For the text-containing cell, return its midpoint in [X, Y] coordinate format. 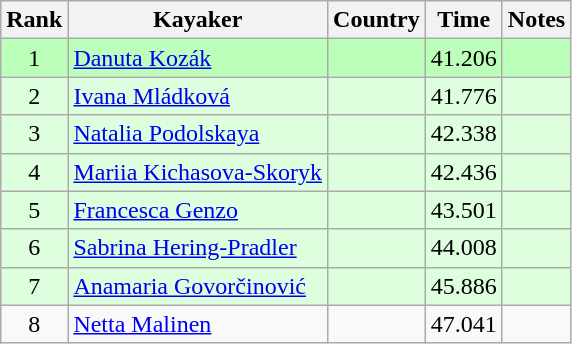
45.886 [464, 286]
Ivana Mládková [198, 96]
2 [34, 96]
Rank [34, 20]
42.436 [464, 172]
41.776 [464, 96]
4 [34, 172]
6 [34, 248]
8 [34, 324]
44.008 [464, 248]
Danuta Kozák [198, 58]
5 [34, 210]
Kayaker [198, 20]
Time [464, 20]
Mariia Kichasova-Skoryk [198, 172]
1 [34, 58]
Country [377, 20]
Natalia Podolskaya [198, 134]
Sabrina Hering-Pradler [198, 248]
41.206 [464, 58]
Notes [536, 20]
47.041 [464, 324]
3 [34, 134]
7 [34, 286]
Netta Malinen [198, 324]
Anamaria Govorčinović [198, 286]
Francesca Genzo [198, 210]
42.338 [464, 134]
43.501 [464, 210]
